Detect which cell encompasses the target text, then output its [X, Y] center coordinate. 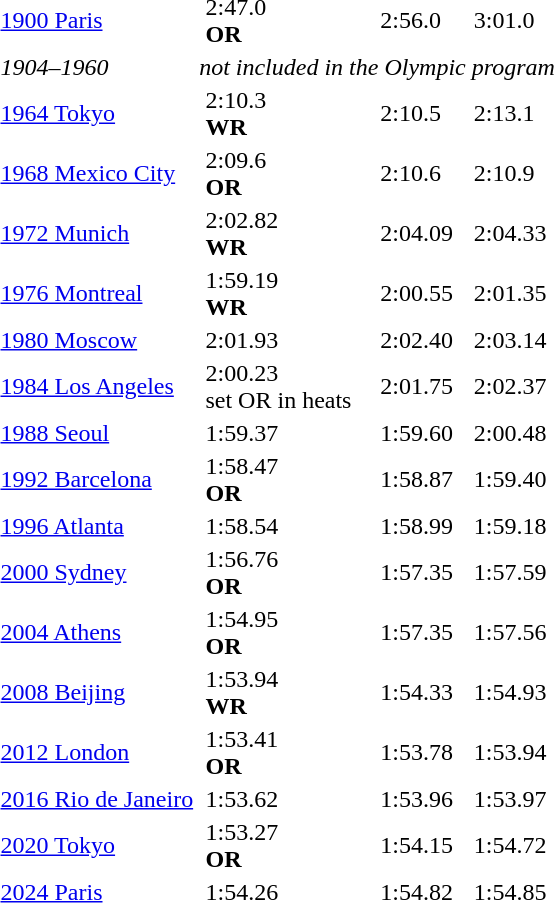
2:10.6 [421, 174]
1:58.99 [421, 526]
1:53.41 OR [287, 752]
2:01.93 [287, 340]
1:58.54 [287, 526]
1:53.27 OR [287, 846]
1:53.62 [287, 799]
2:02.40 [421, 340]
1:54.15 [421, 846]
2:00.55 [421, 294]
1:58.47 OR [287, 480]
1:59.19 WR [287, 294]
1:54.33 [421, 692]
2:00.23 set OR in heats [287, 386]
1:58.87 [421, 480]
1:59.60 [421, 433]
1:53.94 WR [287, 692]
2:10.5 [421, 114]
1:59.37 [287, 433]
2:01.75 [421, 386]
1:53.96 [421, 799]
1:53.78 [421, 752]
2:04.09 [421, 234]
2:10.3 WR [287, 114]
2:09.6 OR [287, 174]
1:54.95 OR [287, 632]
2:02.82 WR [287, 234]
1:56.76 OR [287, 572]
